Return the [x, y] coordinate for the center point of the cell that contains the specified text.  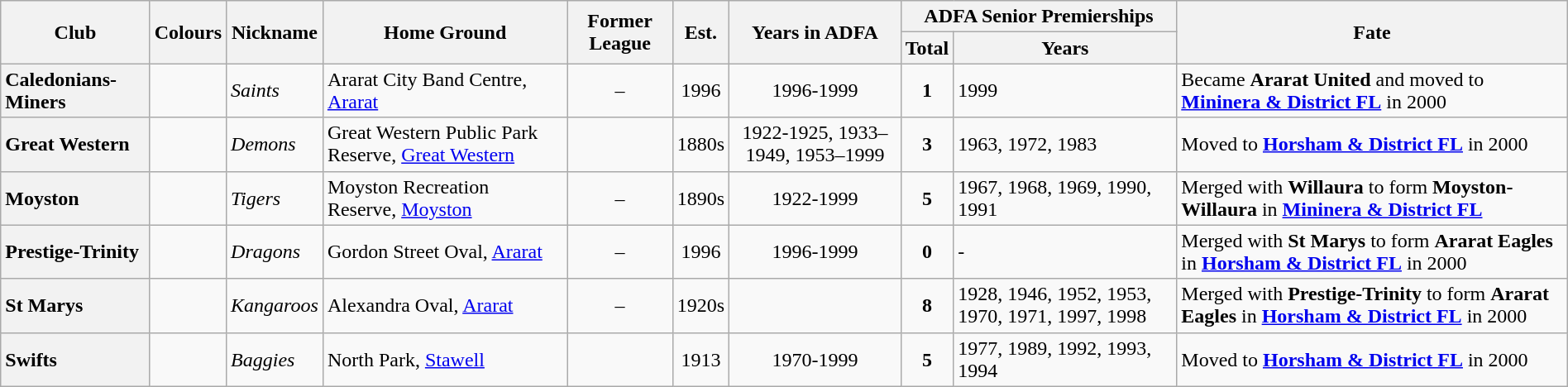
Merged with St Marys to form Ararat Eagles in Horsham & District FL in 2000 [1372, 251]
1 [927, 91]
Kangaroos [275, 306]
Moyston Recreation Reserve, Moyston [445, 198]
Baggies [275, 359]
Years in ADFA [815, 32]
Years [1065, 48]
Saints [275, 91]
Ararat City Band Centre, Ararat [445, 91]
Est. [700, 32]
1880s [700, 144]
Nickname [275, 32]
1913 [700, 359]
- [1065, 251]
Great Western Public Park Reserve, Great Western [445, 144]
Caledonians-Miners [75, 91]
St Marys [75, 306]
1922-1925, 1933–1949, 1953–1999 [815, 144]
Club [75, 32]
Colours [188, 32]
Dragons [275, 251]
Total [927, 48]
Merged with Willaura to form Moyston-Willaura in Mininera & District FL [1372, 198]
North Park, Stawell [445, 359]
1999 [1065, 91]
Demons [275, 144]
Merged with Prestige-Trinity to form Ararat Eagles in Horsham & District FL in 2000 [1372, 306]
1967, 1968, 1969, 1990, 1991 [1065, 198]
3 [927, 144]
1922-1999 [815, 198]
1890s [700, 198]
Swifts [75, 359]
Gordon Street Oval, Ararat [445, 251]
Prestige-Trinity [75, 251]
Became Ararat United and moved to Mininera & District FL in 2000 [1372, 91]
Tigers [275, 198]
1977, 1989, 1992, 1993, 1994 [1065, 359]
Alexandra Oval, Ararat [445, 306]
ADFA Senior Premierships [1039, 17]
Home Ground [445, 32]
1920s [700, 306]
Great Western [75, 144]
1970-1999 [815, 359]
1963, 1972, 1983 [1065, 144]
Former League [620, 32]
0 [927, 251]
1928, 1946, 1952, 1953, 1970, 1971, 1997, 1998 [1065, 306]
8 [927, 306]
Fate [1372, 32]
Moyston [75, 198]
